Pinpoint the cell where the given text exists, returning its [X, Y] midpoint coordinate. 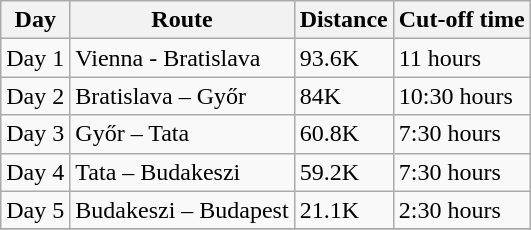
10:30 hours [462, 96]
Day 5 [36, 210]
84K [344, 96]
59.2K [344, 172]
2:30 hours [462, 210]
11 hours [462, 58]
Day [36, 20]
Route [182, 20]
Distance [344, 20]
Győr – Tata [182, 134]
93.6K [344, 58]
Day 3 [36, 134]
Budakeszi – Budapest [182, 210]
Cut-off time [462, 20]
Day 4 [36, 172]
Vienna - Bratislava [182, 58]
Bratislava – Győr [182, 96]
Tata – Budakeszi [182, 172]
60.8K [344, 134]
21.1K [344, 210]
Day 1 [36, 58]
Day 2 [36, 96]
